Pinpoint the cell where the given text exists, returning its (X, Y) midpoint coordinate. 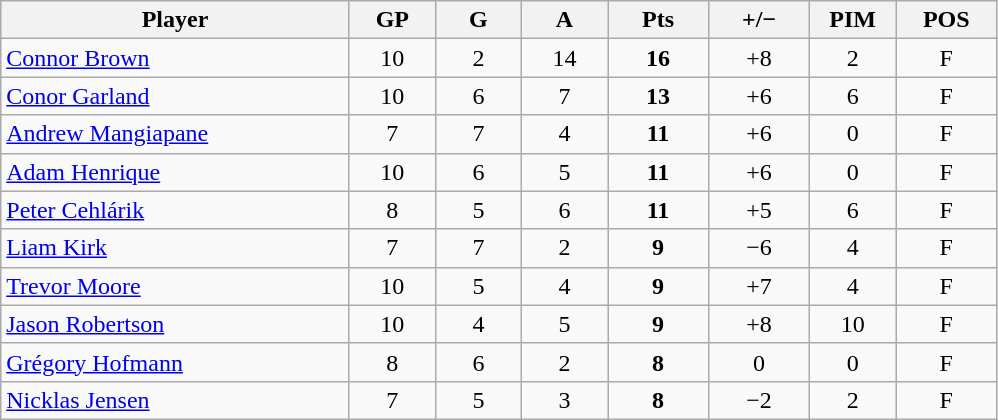
Jason Robertson (176, 324)
Pts (658, 20)
Peter Cehlárik (176, 210)
Liam Kirk (176, 248)
POS (946, 20)
−6 (760, 248)
Trevor Moore (176, 286)
Conor Garland (176, 96)
Nicklas Jensen (176, 400)
A (564, 20)
16 (658, 58)
Grégory Hofmann (176, 362)
14 (564, 58)
Andrew Mangiapane (176, 134)
Connor Brown (176, 58)
G (478, 20)
Player (176, 20)
+/− (760, 20)
Adam Henrique (176, 172)
PIM (853, 20)
+7 (760, 286)
+5 (760, 210)
GP (392, 20)
13 (658, 96)
3 (564, 400)
−2 (760, 400)
